Return [x, y] of the center of cell containing provided text 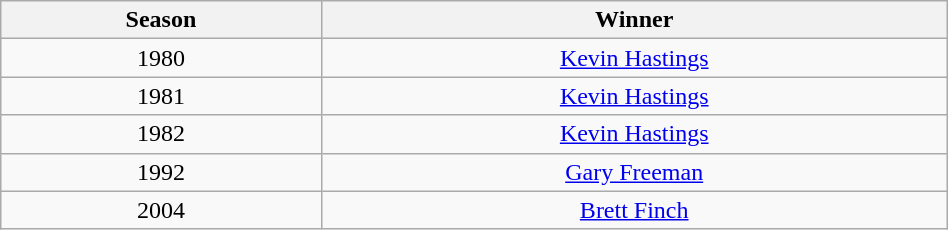
2004 [161, 210]
Gary Freeman [634, 172]
1992 [161, 172]
Brett Finch [634, 210]
1981 [161, 96]
Winner [634, 20]
Season [161, 20]
1980 [161, 58]
1982 [161, 134]
